Locate the cell with the specified text and output its [X, Y] center coordinate. 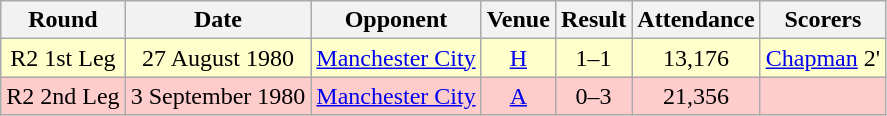
21,356 [696, 96]
Date [218, 20]
A [518, 96]
13,176 [696, 58]
H [518, 58]
R2 2nd Leg [63, 96]
Round [63, 20]
Attendance [696, 20]
Opponent [396, 20]
3 September 1980 [218, 96]
Result [593, 20]
R2 1st Leg [63, 58]
1–1 [593, 58]
Scorers [822, 20]
0–3 [593, 96]
Venue [518, 20]
27 August 1980 [218, 58]
Chapman 2' [822, 58]
